From the cell containing the given text, extract its center point as [X, Y] coordinate. 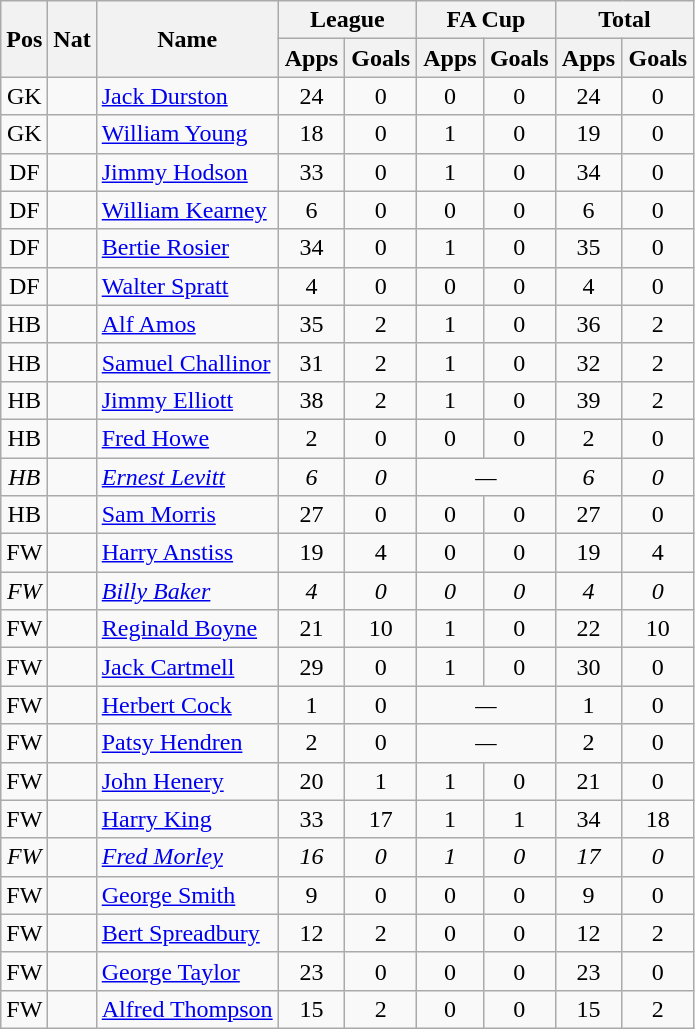
Nat [72, 39]
FA Cup [486, 20]
Alfred Thompson [187, 1009]
Herbert Cock [187, 705]
Name [187, 39]
Samuel Challinor [187, 362]
Fred Howe [187, 438]
Jack Cartmell [187, 667]
Pos [24, 39]
Walter Spratt [187, 286]
20 [312, 781]
30 [588, 667]
31 [312, 362]
George Taylor [187, 971]
Harry Anstiss [187, 553]
Total [624, 20]
29 [312, 667]
32 [588, 362]
Ernest Levitt [187, 477]
Reginald Boyne [187, 629]
39 [588, 400]
38 [312, 400]
22 [588, 629]
League [348, 20]
Patsy Hendren [187, 743]
36 [588, 324]
Bertie Rosier [187, 248]
Alf Amos [187, 324]
16 [312, 857]
George Smith [187, 895]
Jimmy Hodson [187, 172]
Harry King [187, 819]
John Henery [187, 781]
William Kearney [187, 210]
William Young [187, 134]
Fred Morley [187, 857]
Jimmy Elliott [187, 400]
Jack Durston [187, 96]
Bert Spreadbury [187, 933]
Sam Morris [187, 515]
Billy Baker [187, 591]
